From the cell containing the given text, extract its center point as [x, y] coordinate. 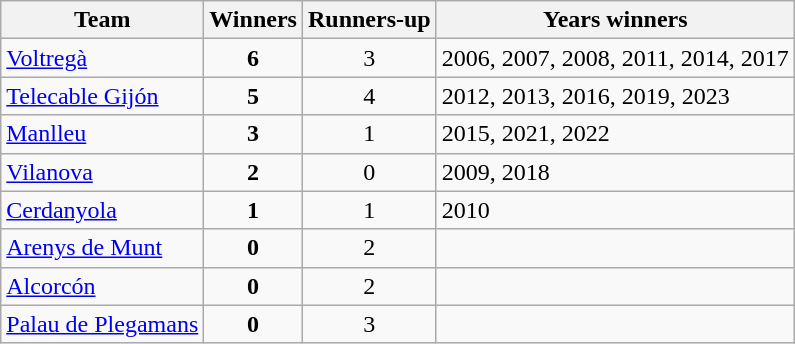
2015, 2021, 2022 [615, 134]
Alcorcón [102, 286]
2006, 2007, 2008, 2011, 2014, 2017 [615, 58]
Voltregà [102, 58]
Telecable Gijón [102, 96]
Years winners [615, 20]
2010 [615, 210]
Cerdanyola [102, 210]
4 [369, 96]
Manlleu [102, 134]
2012, 2013, 2016, 2019, 2023 [615, 96]
Runners-up [369, 20]
Arenys de Munt [102, 248]
2009, 2018 [615, 172]
Winners [254, 20]
5 [254, 96]
Palau de Plegamans [102, 324]
6 [254, 58]
Vilanova [102, 172]
Team [102, 20]
